Determine the [x, y] coordinate at the center of the cell enclosing the given text.  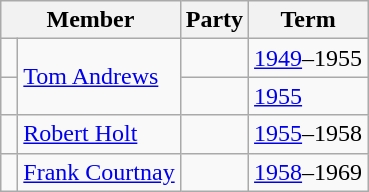
1955 [308, 96]
Member [90, 20]
1958–1969 [308, 172]
Term [308, 20]
Frank Courtnay [99, 172]
1949–1955 [308, 58]
1955–1958 [308, 134]
Tom Andrews [99, 77]
Robert Holt [99, 134]
Party [214, 20]
